Find where the given text appears and provide that cell's center as (x, y) coordinate. 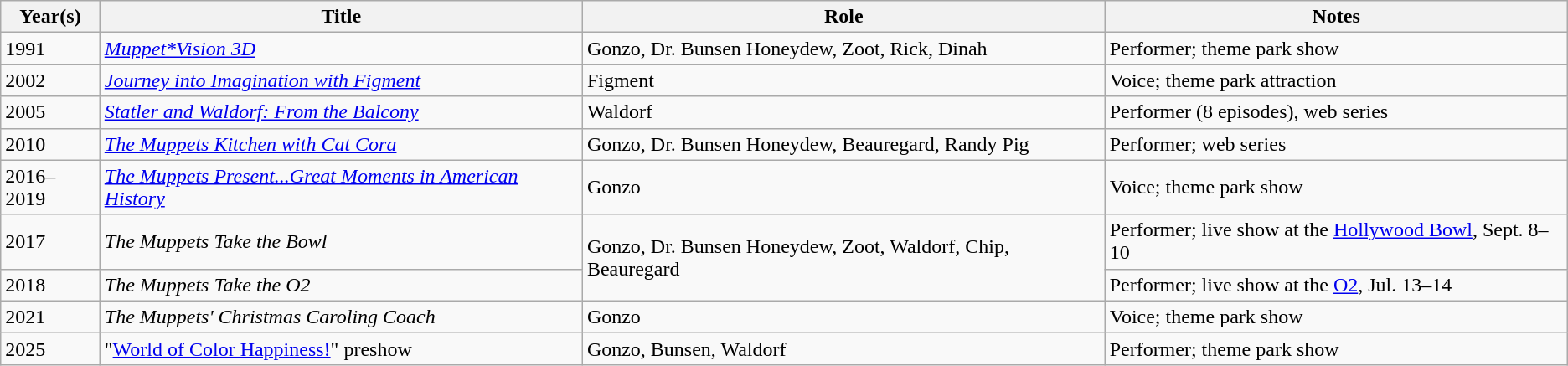
Figment (843, 80)
2005 (50, 112)
The Muppets Take the Bowl (341, 241)
Muppet*Vision 3D (341, 49)
Voice; theme park attraction (1336, 80)
2016–2019 (50, 188)
2025 (50, 348)
2021 (50, 317)
Performer; web series (1336, 144)
Gonzo, Bunsen, Waldorf (843, 348)
2018 (50, 285)
The Muppets Present...Great Moments in American History (341, 188)
Year(s) (50, 17)
2002 (50, 80)
The Muppets Take the O2 (341, 285)
2017 (50, 241)
"World of Color Happiness!" preshow (341, 348)
Performer; live show at the O2, Jul. 13–14 (1336, 285)
Title (341, 17)
Waldorf (843, 112)
Role (843, 17)
The Muppets' Christmas Caroling Coach (341, 317)
Journey into Imagination with Figment (341, 80)
The Muppets Kitchen with Cat Cora (341, 144)
Statler and Waldorf: From the Balcony (341, 112)
Notes (1336, 17)
Gonzo, Dr. Bunsen Honeydew, Zoot, Waldorf, Chip, Beauregard (843, 258)
1991 (50, 49)
2010 (50, 144)
Performer (8 episodes), web series (1336, 112)
Performer; live show at the Hollywood Bowl, Sept. 8–10 (1336, 241)
Gonzo, Dr. Bunsen Honeydew, Beauregard, Randy Pig (843, 144)
Gonzo, Dr. Bunsen Honeydew, Zoot, Rick, Dinah (843, 49)
